Identify which cell holds the provided text, then report its [X, Y] central coordinate. 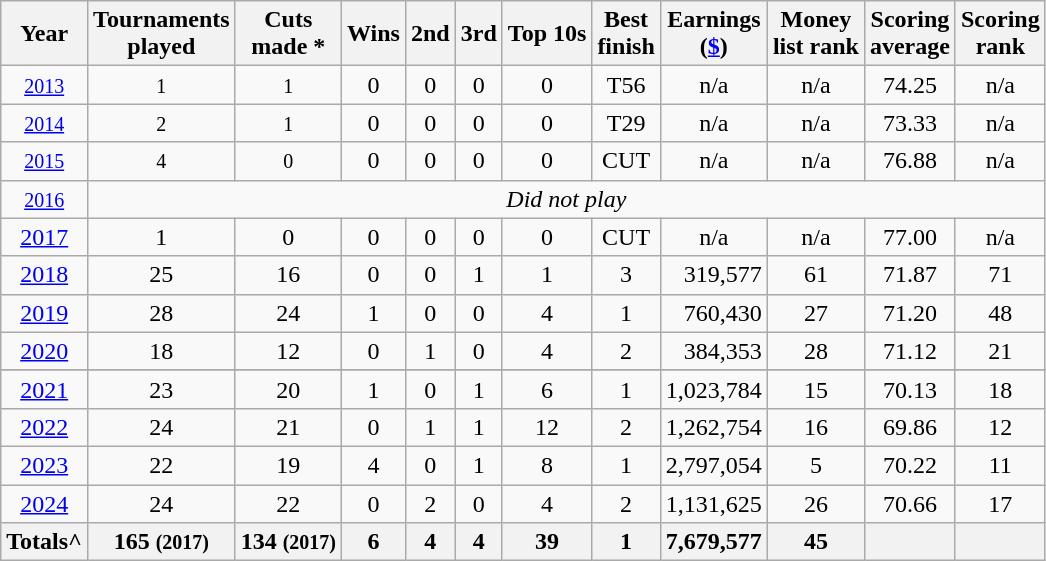
Best finish [626, 34]
2013 [44, 85]
T56 [626, 85]
2023 [44, 465]
17 [1000, 503]
1,131,625 [714, 503]
45 [816, 542]
73.33 [910, 123]
39 [547, 542]
384,353 [714, 351]
2021 [44, 389]
70.66 [910, 503]
Top 10s [547, 34]
3rd [478, 34]
2015 [44, 161]
Cuts made * [288, 34]
Totals^ [44, 542]
61 [816, 275]
2,797,054 [714, 465]
Earnings($) [714, 34]
8 [547, 465]
2018 [44, 275]
25 [162, 275]
3 [626, 275]
71.12 [910, 351]
760,430 [714, 313]
27 [816, 313]
71.20 [910, 313]
15 [816, 389]
2nd [430, 34]
26 [816, 503]
2022 [44, 427]
Tournaments played [162, 34]
2019 [44, 313]
2017 [44, 237]
Year [44, 34]
70.22 [910, 465]
74.25 [910, 85]
19 [288, 465]
Scoringrank [1000, 34]
Wins [373, 34]
11 [1000, 465]
2020 [44, 351]
76.88 [910, 161]
5 [816, 465]
71.87 [910, 275]
T29 [626, 123]
70.13 [910, 389]
20 [288, 389]
2014 [44, 123]
71 [1000, 275]
319,577 [714, 275]
134 (2017) [288, 542]
69.86 [910, 427]
2016 [44, 199]
165 (2017) [162, 542]
1,262,754 [714, 427]
7,679,577 [714, 542]
1,023,784 [714, 389]
Scoring average [910, 34]
48 [1000, 313]
Money list rank [816, 34]
2024 [44, 503]
77.00 [910, 237]
Did not play [567, 199]
23 [162, 389]
